Return [X, Y] of the center of cell containing provided text 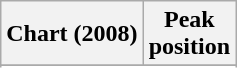
Peakposition [189, 34]
Chart (2008) [72, 34]
